Output the [X, Y] coordinate of the center of the cell containing the given text.  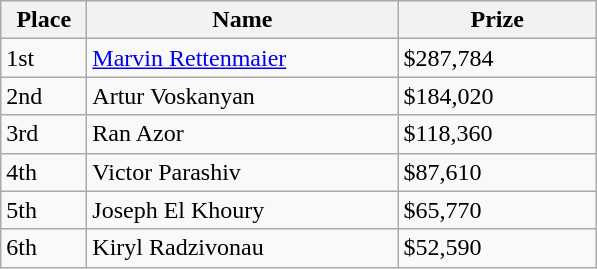
$287,784 [498, 58]
6th [44, 248]
Artur Voskanyan [242, 96]
Marvin Rettenmaier [242, 58]
$184,020 [498, 96]
3rd [44, 134]
5th [44, 210]
4th [44, 172]
Joseph El Khoury [242, 210]
Place [44, 20]
$118,360 [498, 134]
Kiryl Radzivonau [242, 248]
Ran Azor [242, 134]
$52,590 [498, 248]
$65,770 [498, 210]
Name [242, 20]
1st [44, 58]
Prize [498, 20]
Victor Parashiv [242, 172]
$87,610 [498, 172]
2nd [44, 96]
